From the cell containing the given text, extract its center point as [X, Y] coordinate. 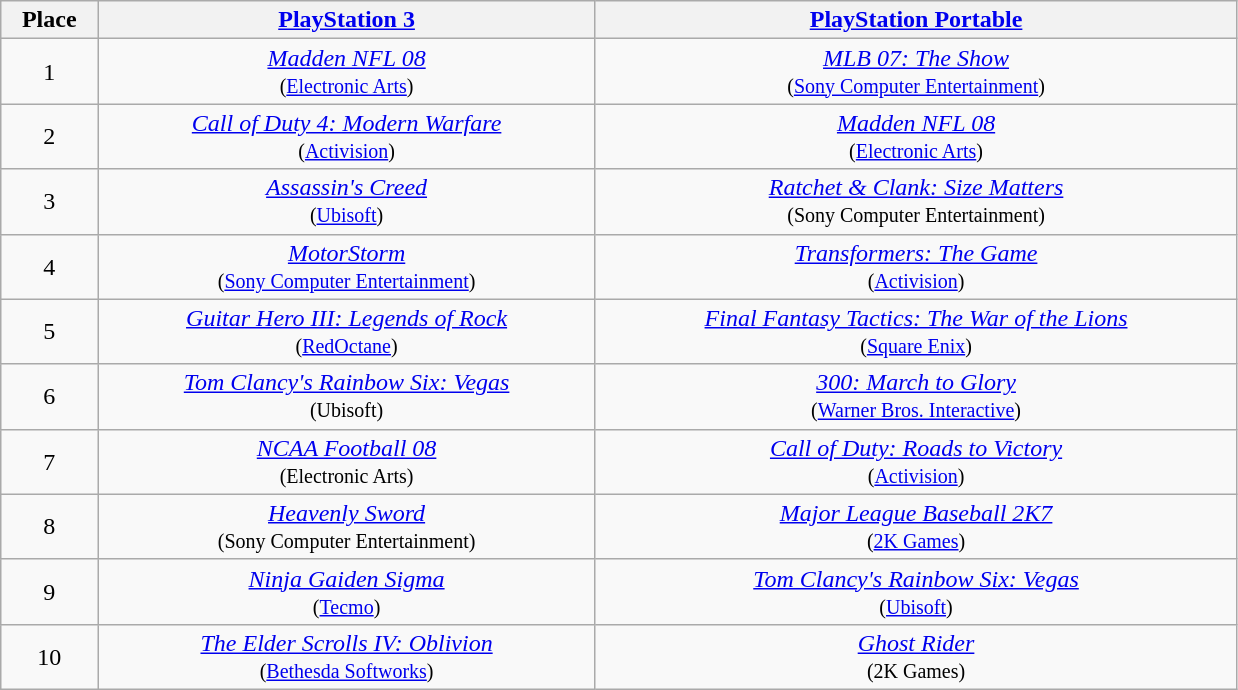
Transformers: The Game(Activision) [916, 266]
6 [50, 396]
4 [50, 266]
9 [50, 592]
10 [50, 656]
MotorStorm(Sony Computer Entertainment) [347, 266]
3 [50, 202]
Ratchet & Clank: Size Matters(Sony Computer Entertainment) [916, 202]
7 [50, 462]
Assassin's Creed(Ubisoft) [347, 202]
2 [50, 136]
PlayStation 3 [347, 20]
Call of Duty 4: Modern Warfare(Activision) [347, 136]
Ninja Gaiden Sigma(Tecmo) [347, 592]
NCAA Football 08(Electronic Arts) [347, 462]
Guitar Hero III: Legends of Rock(RedOctane) [347, 332]
Call of Duty: Roads to Victory(Activision) [916, 462]
PlayStation Portable [916, 20]
Major League Baseball 2K7(2K Games) [916, 526]
1 [50, 72]
Heavenly Sword(Sony Computer Entertainment) [347, 526]
Final Fantasy Tactics: The War of the Lions(Square Enix) [916, 332]
Place [50, 20]
5 [50, 332]
MLB 07: The Show(Sony Computer Entertainment) [916, 72]
Ghost Rider(2K Games) [916, 656]
300: March to Glory(Warner Bros. Interactive) [916, 396]
The Elder Scrolls IV: Oblivion(Bethesda Softworks) [347, 656]
8 [50, 526]
